Scan for the cell matching the given text and deliver its [x, y] coordinate at center. 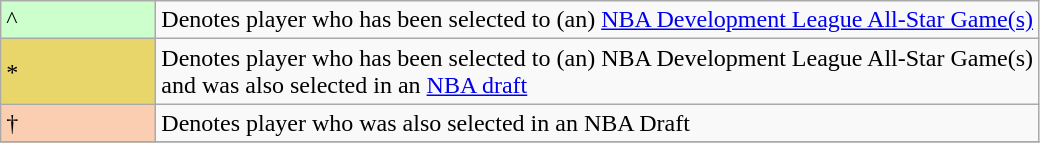
† [78, 123]
Denotes player who has been selected to (an) NBA Development League All-Star Game(s) [598, 20]
Denotes player who was also selected in an NBA Draft [598, 123]
* [78, 72]
Denotes player who has been selected to (an) NBA Development League All-Star Game(s) and was also selected in an NBA draft [598, 72]
^ [78, 20]
